For the text-containing cell, return its midpoint in [X, Y] coordinate format. 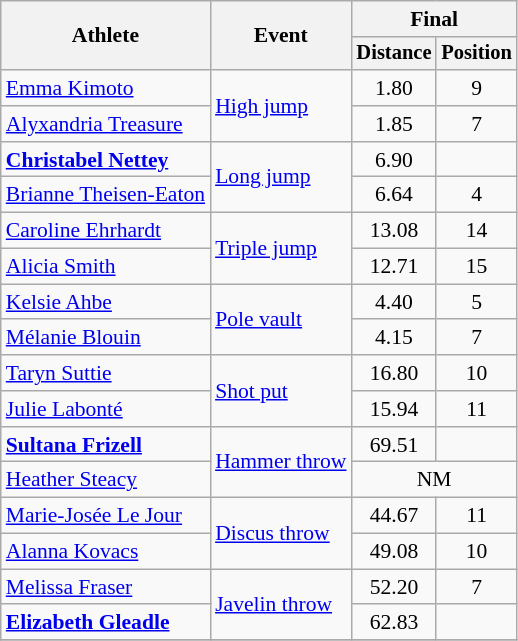
69.51 [394, 445]
14 [476, 231]
Brianne Theisen-Eaton [106, 195]
Javelin throw [280, 604]
12.71 [394, 267]
Event [280, 36]
Long jump [280, 178]
Emma Kimoto [106, 88]
15 [476, 267]
Position [476, 54]
4.40 [394, 302]
Alyxandria Treasure [106, 124]
Alicia Smith [106, 267]
44.67 [394, 516]
5 [476, 302]
Alanna Kovacs [106, 552]
Triple jump [280, 248]
Discus throw [280, 534]
49.08 [394, 552]
52.20 [394, 587]
Distance [394, 54]
Shot put [280, 390]
Pole vault [280, 320]
9 [476, 88]
6.90 [394, 160]
Mélanie Blouin [106, 338]
62.83 [394, 623]
Taryn Suttie [106, 373]
Hammer throw [280, 462]
6.64 [394, 195]
15.94 [394, 409]
Julie Labonté [106, 409]
4 [476, 195]
NM [434, 480]
Melissa Fraser [106, 587]
High jump [280, 106]
4.15 [394, 338]
1.85 [394, 124]
Christabel Nettey [106, 160]
Athlete [106, 36]
Sultana Frizell [106, 445]
Elizabeth Gleadle [106, 623]
16.80 [394, 373]
Caroline Ehrhardt [106, 231]
Kelsie Ahbe [106, 302]
1.80 [394, 88]
Final [434, 19]
13.08 [394, 231]
Marie-Josée Le Jour [106, 516]
Heather Steacy [106, 480]
